Identify which cell holds the provided text, then report its (x, y) central coordinate. 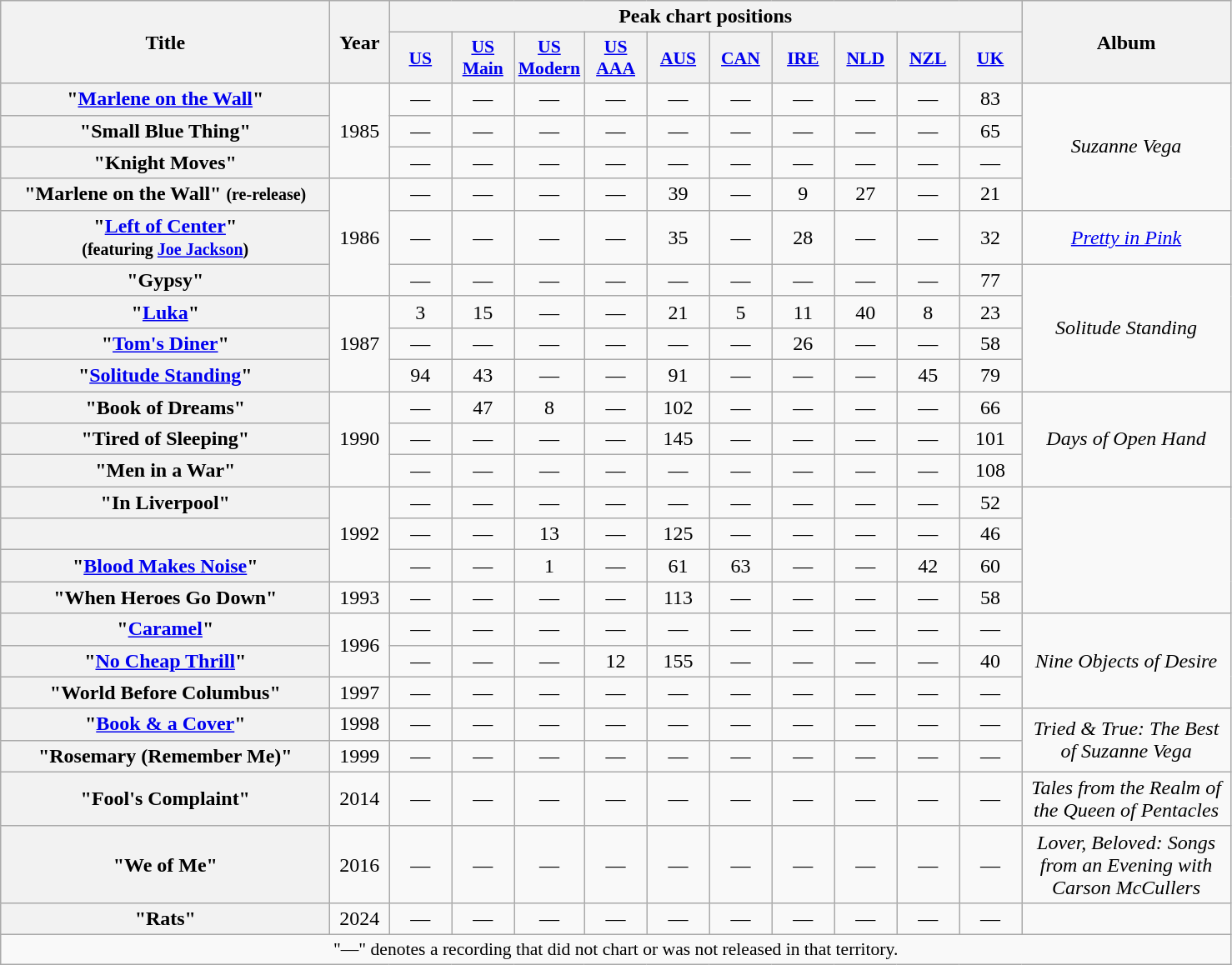
"Fool's Complaint" (165, 798)
9 (804, 194)
AUS (679, 58)
113 (679, 597)
46 (990, 534)
IRE (804, 58)
"Men in a War" (165, 471)
US (420, 58)
NZL (929, 58)
32 (990, 237)
"Small Blue Thing" (165, 131)
Solitude Standing (1127, 327)
CAN (740, 58)
Year (360, 42)
47 (483, 407)
1985 (360, 131)
60 (990, 566)
1992 (360, 534)
"Book & a Cover" (165, 724)
45 (929, 375)
77 (990, 280)
27 (865, 194)
1999 (360, 756)
39 (679, 194)
61 (679, 566)
5 (740, 312)
Days of Open Hand (1127, 439)
2016 (360, 864)
1990 (360, 439)
11 (804, 312)
1986 (360, 237)
94 (420, 375)
83 (990, 99)
"Tom's Diner" (165, 343)
UK (990, 58)
"Left of Center"(featuring Joe Jackson) (165, 237)
USModern (549, 58)
NLD (865, 58)
"Blood Makes Noise" (165, 566)
2024 (360, 918)
1998 (360, 724)
Pretty in Pink (1127, 237)
Title (165, 42)
1987 (360, 343)
Peak chart positions (705, 17)
"Rosemary (Remember Me)" (165, 756)
1 (549, 566)
28 (804, 237)
23 (990, 312)
35 (679, 237)
79 (990, 375)
26 (804, 343)
"Rats" (165, 918)
"Knight Moves" (165, 162)
65 (990, 131)
"When Heroes Go Down" (165, 597)
1993 (360, 597)
91 (679, 375)
15 (483, 312)
"We of Me" (165, 864)
52 (990, 502)
155 (679, 661)
102 (679, 407)
"Book of Dreams" (165, 407)
108 (990, 471)
"—" denotes a recording that did not chart or was not released in that territory. (616, 949)
"Caramel" (165, 629)
1997 (360, 692)
Nine Objects of Desire (1127, 661)
42 (929, 566)
2014 (360, 798)
145 (679, 439)
Tales from the Realm of the Queen of Pentacles (1127, 798)
"Tired of Sleeping" (165, 439)
Suzanne Vega (1127, 147)
Lover, Beloved: Songs from an Evening with Carson McCullers (1127, 864)
USMain (483, 58)
63 (740, 566)
13 (549, 534)
"No Cheap Thrill" (165, 661)
"Marlene on the Wall" (re-release) (165, 194)
125 (679, 534)
Tried & True: The Best of Suzanne Vega (1127, 740)
12 (615, 661)
43 (483, 375)
"In Liverpool" (165, 502)
"Solitude Standing" (165, 375)
1996 (360, 645)
"Gypsy" (165, 280)
66 (990, 407)
"Luka" (165, 312)
USAAA (615, 58)
Album (1127, 42)
101 (990, 439)
"World Before Columbus" (165, 692)
"Marlene on the Wall" (165, 99)
3 (420, 312)
